Provide the [X, Y] coordinate of the cell's center where the given text is located.  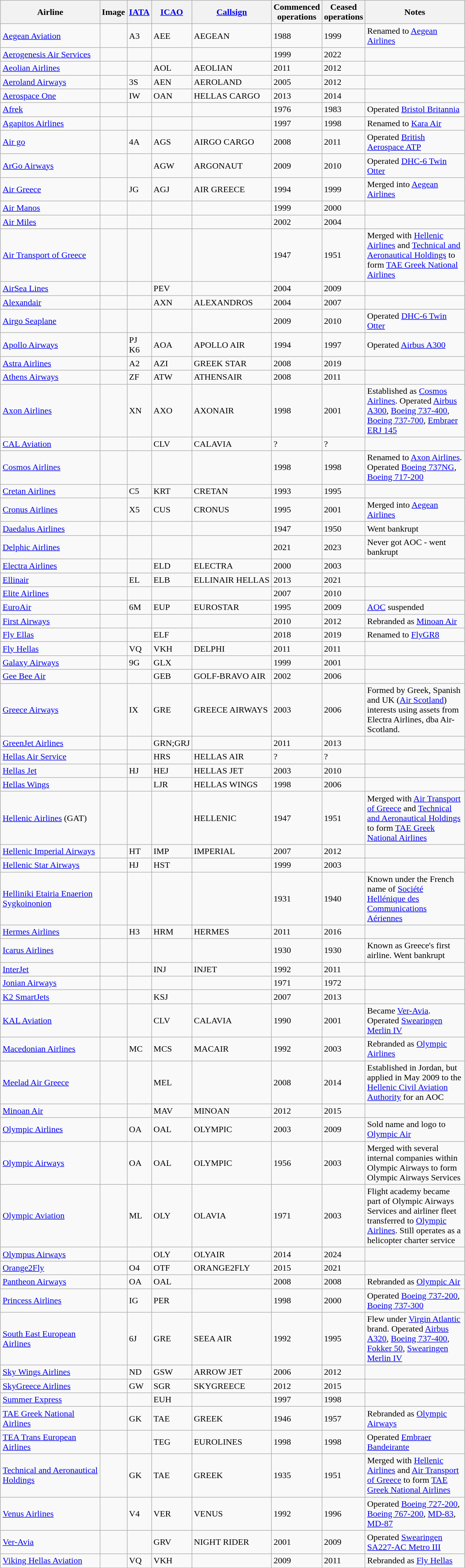
GW [139, 1386]
EUH [172, 1400]
Summer Express [50, 1400]
Operated British Aerospace ATP [415, 142]
SKYGREECE [232, 1386]
VENUS [232, 1514]
Hellenic Imperial Airways [50, 851]
HRM [172, 932]
AXN [172, 302]
LJR [172, 784]
Rebranded as Minoan Air [415, 621]
Agapitos Airlines [50, 123]
1972 [344, 983]
AOA [172, 344]
Air go [50, 142]
OLAVIA [232, 1216]
Hellas Air Service [50, 757]
MEL [172, 1082]
Ellinair [50, 580]
Alexandair [50, 302]
Delphic Airlines [50, 547]
Became Ver-Avia. Operated Swearingen Merlin IV [415, 1020]
ATHENSAIR [232, 377]
Rebranded as Olympic Airways [415, 1419]
1990 [297, 1020]
1931 [297, 898]
V4 [139, 1514]
Olympic Aviation [50, 1216]
Sold name and logo to Olympic Air [415, 1129]
TEA Trans European Airlines [50, 1442]
ALEXANDROS [232, 302]
3S [139, 82]
1940 [344, 898]
EUROSTAR [232, 607]
TEG [172, 1442]
AIR GREECE [232, 189]
Merged with Hellenic Airlines and Technical and Aeronautical Holdings to form TAE Greek National Airlines [415, 255]
ArGo Airways [50, 165]
AXO [172, 410]
EUP [172, 607]
Flew under Virgin Atlantic brand. Operated Airbus A320, Boeing 737-400, Fokker 50, Swearingen Merlin IV [415, 1339]
NIGHT RIDER [232, 1542]
AirSea Lines [50, 289]
CRONUS [232, 510]
ELECTRA [232, 566]
IMPERIAL [232, 851]
AEGEAN [232, 36]
ARROW JET [232, 1372]
Princess Airlines [50, 1300]
C5 [139, 491]
Venus Airlines [50, 1514]
Formed by Greek, Spanish and UK (Air Scotland) interests using assets from Electra Airlines, dba Air-Scotland. [415, 710]
Air Manos [50, 208]
Hellenic Airlines (GAT) [50, 818]
GreenJet Airlines [50, 743]
2018 [297, 635]
X5 [139, 510]
MINOAN [232, 1111]
Olympus Airways [50, 1254]
IG [139, 1300]
GRN;GRJ [172, 743]
HT [139, 851]
Notes [415, 12]
HRS [172, 757]
MC [139, 1049]
Ceasedoperations [344, 12]
2016 [344, 932]
AEN [172, 82]
Rebranded as Olympic Airlines [415, 1049]
Technical and Aeronautical Holdings [50, 1475]
Air Greece [50, 189]
AIRGO CARGO [232, 142]
A2 [139, 363]
AEOLIAN [232, 68]
GEB [172, 676]
Daedalus Airlines [50, 528]
1956 [297, 1163]
Merged with Air Transport of Greece and Technical and Aeronautical Holdings to form TAE Greek National Airlines [415, 818]
Athens Airways [50, 377]
Apollo Airways [50, 344]
9G [139, 663]
CAL Aviation [50, 444]
Sky Wings Airlines [50, 1372]
TAE Greek National Airlines [50, 1419]
AZI [172, 363]
DELPHI [232, 649]
O4 [139, 1268]
H3 [139, 932]
VER [172, 1514]
SGR [172, 1386]
ARGONAUT [232, 165]
Electra Airlines [50, 566]
Rebranded as Fly Hellas [415, 1561]
AEROLAND [232, 82]
A3 [139, 36]
2024 [344, 1254]
Galaxy Airways [50, 663]
1935 [297, 1475]
Helliniki Etairia Enaerion Sygkoinonion [50, 898]
Established in Jordan, but applied in May 2009 to the Hellenic Civil Aviation Authority for an AOC [415, 1082]
Ver-Avia [50, 1542]
INJET [232, 969]
Operated Airbus A300 [415, 344]
OTF [172, 1268]
Merged with several internal companies within Olympic Airways to form Olympic Airways Services [415, 1163]
2005 [297, 82]
Operated Boeing 737-200, Boeing 737-300 [415, 1300]
AGJ [172, 189]
KAL Aviation [50, 1020]
Pantheon Airways [50, 1282]
Rebranded as Olympic Air [415, 1282]
KRT [172, 491]
SEEA AIR [232, 1339]
Air Miles [50, 222]
South East European Airlines [50, 1339]
JG [139, 189]
ZF [139, 377]
Renamed to Aegean Airlines [415, 36]
Elite Airlines [50, 594]
ND [139, 1372]
Olympic Airlines [50, 1129]
Macedonian Airlines [50, 1049]
GREECE AIRWAYS [232, 710]
OAN [172, 96]
ELF [172, 635]
Cretan Airlines [50, 491]
Gee Bee Air [50, 676]
Known under the French name of Société Hellénique des Communications Aériennes [415, 898]
Commencedoperations [297, 12]
Meelad Air Greece [50, 1082]
Operated Bristol Britannia [415, 110]
AXONAIR [232, 410]
Airline [50, 12]
1996 [344, 1514]
ML [139, 1216]
Renamed to Kara Air [415, 123]
Image [113, 12]
Air Transport of Greece [50, 255]
APOLLO AIR [232, 344]
AOL [172, 68]
HEJ [172, 771]
AOC suspended [415, 607]
HERMES [232, 932]
Went bankrupt [415, 528]
Cronus Airlines [50, 510]
Never got AOC - went bankrupt [415, 547]
AEE [172, 36]
Merged with Hellenic Airlines and Air Transport of Greece to form TAE Greek National Airlines [415, 1475]
Renamed to FlyGR8 [415, 635]
Axon Airlines [50, 410]
K2 SmartJets [50, 997]
Minoan Air [50, 1111]
2023 [344, 547]
KSJ [172, 997]
Aegean Aviation [50, 36]
Astra Airlines [50, 363]
1988 [297, 36]
Hellas Wings [50, 784]
Afrek [50, 110]
MCS [172, 1049]
HELLAS CARGO [232, 96]
1957 [344, 1419]
1983 [344, 110]
ELB [172, 580]
GREEK STAR [232, 363]
PEV [172, 289]
Orange2Fly [50, 1268]
6J [139, 1339]
IX [139, 710]
Callsign [232, 12]
Hellas Jet [50, 771]
GSW [172, 1372]
InterJet [50, 969]
Established as Cosmos Airlines. Operated Airbus A300, Boeing 737-400, Boeing 737-700, Embraer ERJ 145 [415, 410]
IMP [172, 851]
Viking Hellas Aviation [50, 1561]
4A [139, 142]
2022 [344, 54]
ORANGE2FLY [232, 1268]
1950 [344, 528]
6M [139, 607]
PJK6 [139, 344]
Operated Boeing 727-200, Boeing 767-200, MD-83, MD-87 [415, 1514]
Known as Greece's first airline. Went bankrupt [415, 951]
HELLAS AIR [232, 757]
Icarus Airlines [50, 951]
HST [172, 865]
CRETAN [232, 491]
Hellenic Star Airways [50, 865]
AGW [172, 165]
Operated Swearingen SA227-AC Metro III [415, 1542]
EUROLINES [232, 1442]
HELLAS WINGS [232, 784]
Jonian Airways [50, 983]
Cosmos Airlines [50, 467]
HELLENIC [232, 818]
EL [139, 580]
Olympic Airways [50, 1163]
1993 [297, 491]
EuroAir [50, 607]
Airgo Seaplane [50, 321]
HELLAS JET [232, 771]
MACAIR [232, 1049]
AGS [172, 142]
INJ [172, 969]
GLX [172, 663]
Aerospace One [50, 96]
Operated Embraer Bandeirante [415, 1442]
Aerogenesis Air Services [50, 54]
CUS [172, 510]
Greece Airways [50, 710]
Aeolian Airlines [50, 68]
Renamed to Axon Airlines. Operated Boeing 737NG, Boeing 717-200 [415, 467]
ELLINAIR HELLAS [232, 580]
ELD [172, 566]
XN [139, 410]
Fly Hellas [50, 649]
IATA [139, 12]
1976 [297, 110]
SkyGreece Airlines [50, 1386]
ICAO [172, 12]
PER [172, 1300]
Fly Ellas [50, 635]
Aeroland Airways [50, 82]
Hermes Airlines [50, 932]
OLYAIR [232, 1254]
MAV [172, 1111]
IW [139, 96]
GRV [172, 1542]
First Airways [50, 621]
GOLF-BRAVO AIR [232, 676]
ATW [172, 377]
1946 [297, 1419]
